Locate the cell with the specified text and output its (X, Y) center coordinate. 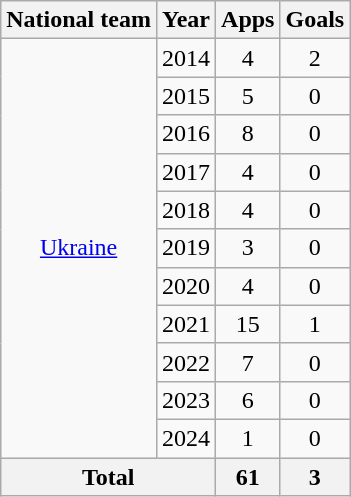
2019 (186, 248)
2021 (186, 324)
National team (79, 20)
2023 (186, 400)
2024 (186, 438)
2016 (186, 134)
Apps (248, 20)
2014 (186, 58)
2017 (186, 172)
15 (248, 324)
2015 (186, 96)
7 (248, 362)
8 (248, 134)
Total (108, 477)
2022 (186, 362)
2020 (186, 286)
6 (248, 400)
61 (248, 477)
Year (186, 20)
2 (315, 58)
Ukraine (79, 248)
Goals (315, 20)
2018 (186, 210)
5 (248, 96)
